Determine the (x, y) coordinate at the center of the cell enclosing the given text.  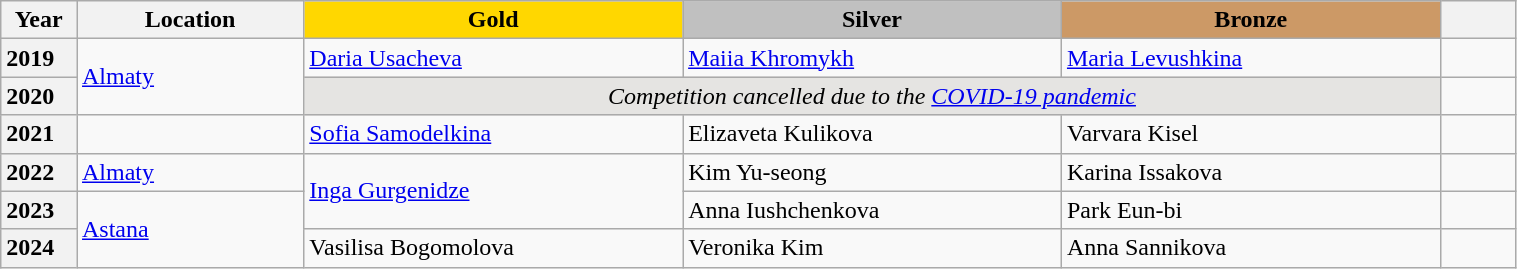
2020 (39, 96)
Daria Usacheva (494, 58)
Silver (872, 20)
Bronze (1250, 20)
2024 (39, 248)
Veronika Kim (872, 248)
Anna Iushchenkova (872, 210)
2021 (39, 134)
Varvara Kisel (1250, 134)
Astana (190, 229)
Vasilisa Bogomolova (494, 248)
Location (190, 20)
Anna Sannikova (1250, 248)
Inga Gurgenidze (494, 191)
Competition cancelled due to the COVID-19 pandemic (872, 96)
Gold (494, 20)
Elizaveta Kulikova (872, 134)
Kim Yu-seong (872, 172)
Maiia Khromykh (872, 58)
2022 (39, 172)
Karina Issakova (1250, 172)
Park Eun-bi (1250, 210)
Sofia Samodelkina (494, 134)
2019 (39, 58)
Maria Levushkina (1250, 58)
Year (39, 20)
2023 (39, 210)
